Scan for the cell matching the given text and deliver its [x, y] coordinate at center. 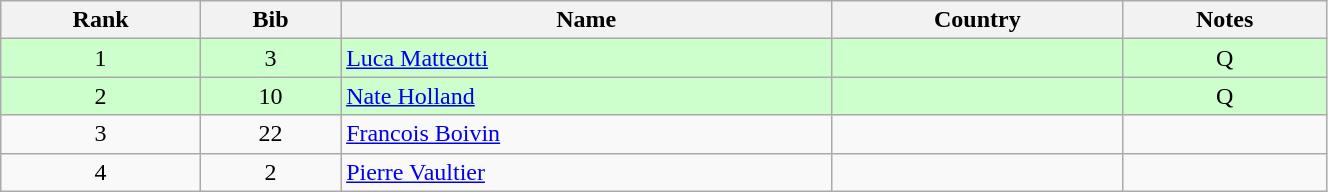
Country [978, 20]
Name [586, 20]
Notes [1225, 20]
1 [101, 58]
Rank [101, 20]
4 [101, 172]
Francois Boivin [586, 134]
Pierre Vaultier [586, 172]
Bib [270, 20]
Nate Holland [586, 96]
10 [270, 96]
22 [270, 134]
Luca Matteotti [586, 58]
